Output the [x, y] coordinate of the center of the cell containing the given text.  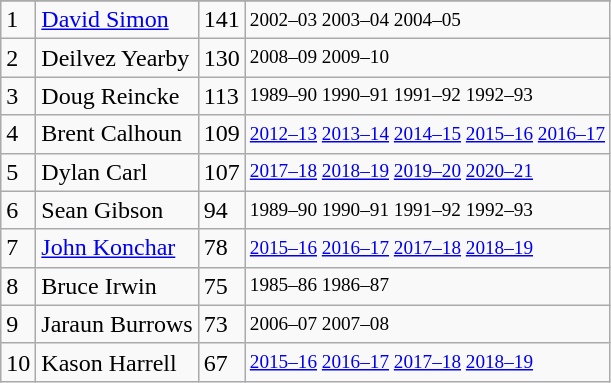
8 [18, 286]
2002–03 2003–04 2004–05 [427, 20]
2 [18, 58]
9 [18, 324]
Jaraun Burrows [117, 324]
2008–09 2009–10 [427, 58]
1 [18, 20]
4 [18, 134]
73 [222, 324]
107 [222, 172]
1985–86 1986–87 [427, 286]
Dylan Carl [117, 172]
75 [222, 286]
5 [18, 172]
94 [222, 210]
2012–13 2013–14 2014–15 2015–16 2016–17 [427, 134]
David Simon [117, 20]
2017–18 2018–19 2019–20 2020–21 [427, 172]
10 [18, 362]
John Konchar [117, 248]
113 [222, 96]
Bruce Irwin [117, 286]
Deilvez Yearby [117, 58]
Doug Reincke [117, 96]
Sean Gibson [117, 210]
7 [18, 248]
141 [222, 20]
Brent Calhoun [117, 134]
109 [222, 134]
6 [18, 210]
130 [222, 58]
78 [222, 248]
3 [18, 96]
Kason Harrell [117, 362]
67 [222, 362]
2006–07 2007–08 [427, 324]
